Find where the given text appears and provide that cell's center as [X, Y] coordinate. 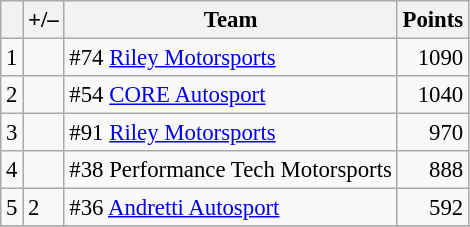
888 [432, 170]
1090 [432, 58]
#54 CORE Autosport [230, 95]
Team [230, 20]
#38 Performance Tech Motorsports [230, 170]
#74 Riley Motorsports [230, 58]
Points [432, 20]
#36 Andretti Autosport [230, 208]
592 [432, 208]
3 [12, 133]
5 [12, 208]
+/– [44, 20]
#91 Riley Motorsports [230, 133]
970 [432, 133]
4 [12, 170]
1040 [432, 95]
1 [12, 58]
